Return [X, Y] of the center of cell containing provided text 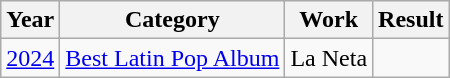
Best Latin Pop Album [172, 58]
Result [411, 20]
La Neta [329, 58]
2024 [30, 58]
Work [329, 20]
Year [30, 20]
Category [172, 20]
